Scan for the cell matching the given text and deliver its [x, y] coordinate at center. 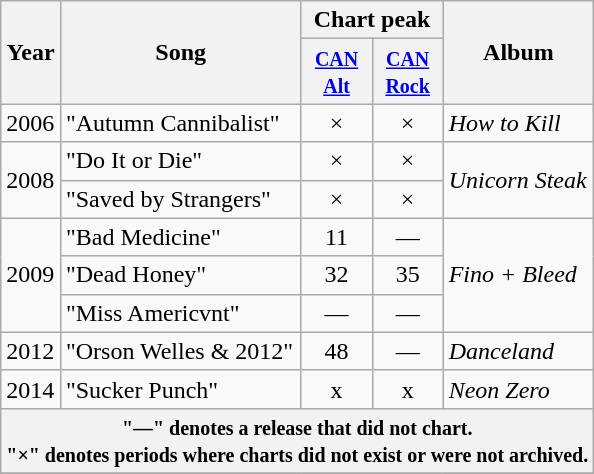
How to Kill [518, 123]
Neon Zero [518, 389]
Fino + Bleed [518, 275]
Unicorn Steak [518, 180]
"Bad Medicine" [180, 237]
Danceland [518, 351]
"Saved by Strangers" [180, 199]
CANAlt [336, 72]
11 [336, 237]
"Autumn Cannibalist" [180, 123]
2006 [31, 123]
Year [31, 52]
2012 [31, 351]
Chart peak [372, 20]
"Do It or Die" [180, 161]
Song [180, 52]
Album [518, 52]
32 [336, 275]
35 [408, 275]
"—" denotes a release that did not chart."×" denotes periods where charts did not exist or were not archived. [298, 440]
CANRock [408, 72]
"Orson Welles & 2012" [180, 351]
2008 [31, 180]
"Dead Honey" [180, 275]
"Sucker Punch" [180, 389]
"Miss Americvnt" [180, 313]
48 [336, 351]
2009 [31, 275]
2014 [31, 389]
